Detect which cell encompasses the target text, then output its [X, Y] center coordinate. 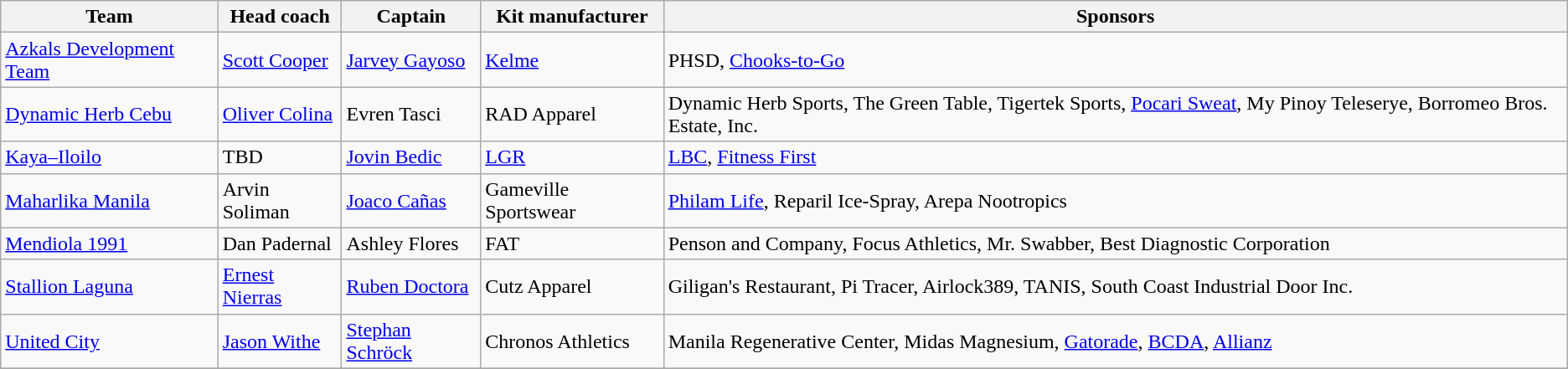
Captain [411, 17]
Penson and Company, Focus Athletics, Mr. Swabber, Best Diagnostic Corporation [1116, 243]
Kaya–Iloilo [109, 157]
Jarvey Gayoso [411, 60]
Jason Withe [280, 341]
Mendiola 1991 [109, 243]
Cutz Apparel [572, 286]
Kelme [572, 60]
LGR [572, 157]
Maharlika Manila [109, 201]
Gameville Sportswear [572, 201]
Giligan's Restaurant, Pi Tracer, Airlock389, TANIS, South Coast Industrial Door Inc. [1116, 286]
Head coach [280, 17]
Arvin Soliman [280, 201]
Sponsors [1116, 17]
Chronos Athletics [572, 341]
Manila Regenerative Center, Midas Magnesium, Gatorade, BCDA, Allianz [1116, 341]
TBD [280, 157]
Dynamic Herb Cebu [109, 114]
Dynamic Herb Sports, The Green Table, Tigertek Sports, Pocari Sweat, My Pinoy Teleserye, Borromeo Bros. Estate, Inc. [1116, 114]
Evren Tasci [411, 114]
Kit manufacturer [572, 17]
Team [109, 17]
Stallion Laguna [109, 286]
Ernest Nierras [280, 286]
FAT [572, 243]
Jovin Bedic [411, 157]
LBC, Fitness First [1116, 157]
United City [109, 341]
Oliver Colina [280, 114]
Azkals Development Team [109, 60]
Joaco Cañas [411, 201]
Ashley Flores [411, 243]
RAD Apparel [572, 114]
Stephan Schröck [411, 341]
PHSD, Chooks-to-Go [1116, 60]
Philam Life, Reparil Ice-Spray, Arepa Nootropics [1116, 201]
Dan Padernal [280, 243]
Ruben Doctora [411, 286]
Scott Cooper [280, 60]
